Provide the [X, Y] coordinate of the cell's center where the given text is located.  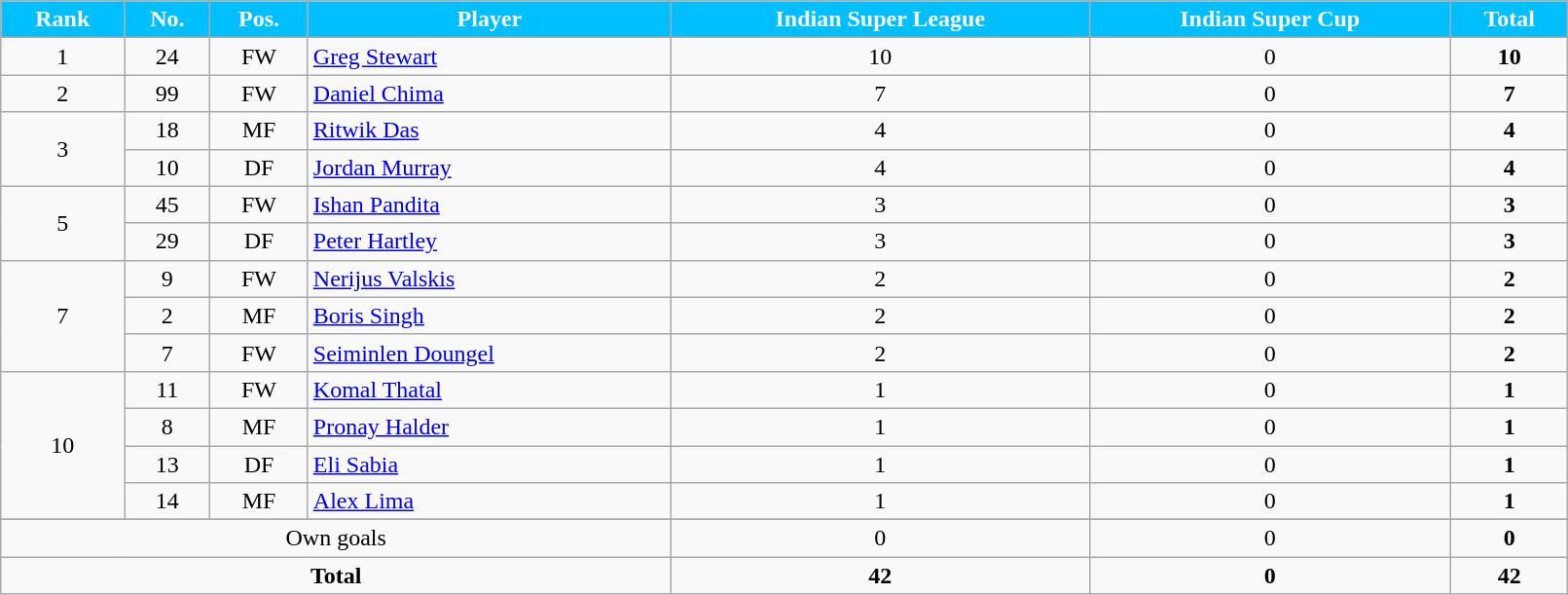
Ritwik Das [489, 130]
Seiminlen Doungel [489, 353]
Rank [62, 19]
Alex Lima [489, 502]
Komal Thatal [489, 390]
Eli Sabia [489, 465]
Pronay Halder [489, 427]
Indian Super Cup [1269, 19]
11 [167, 390]
45 [167, 205]
Peter Hartley [489, 242]
13 [167, 465]
29 [167, 242]
Boris Singh [489, 316]
9 [167, 279]
Player [489, 19]
5 [62, 223]
Own goals [337, 539]
14 [167, 502]
Greg Stewart [489, 56]
8 [167, 427]
24 [167, 56]
Jordan Murray [489, 167]
99 [167, 93]
Daniel Chima [489, 93]
No. [167, 19]
18 [167, 130]
Pos. [259, 19]
Ishan Pandita [489, 205]
Nerijus Valskis [489, 279]
Indian Super League [880, 19]
